Return the [X, Y] coordinate for the center point of the cell that contains the specified text.  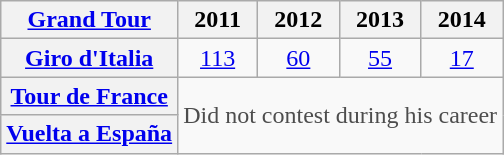
Vuelta a España [90, 134]
2013 [380, 20]
17 [462, 58]
55 [380, 58]
Grand Tour [90, 20]
Giro d'Italia [90, 58]
2012 [299, 20]
Did not contest during his career [340, 115]
113 [218, 58]
2011 [218, 20]
60 [299, 58]
2014 [462, 20]
Tour de France [90, 96]
